Return (X, Y) of the center of cell containing provided text 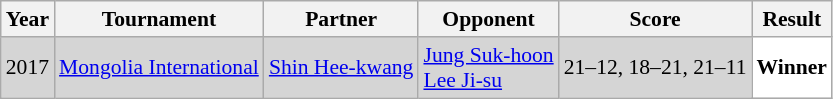
Jung Suk-hoon Lee Ji-su (488, 68)
Result (792, 19)
Winner (792, 68)
Mongolia International (159, 68)
Shin Hee-kwang (342, 68)
Partner (342, 19)
2017 (28, 68)
Tournament (159, 19)
Year (28, 19)
21–12, 18–21, 21–11 (656, 68)
Opponent (488, 19)
Score (656, 19)
